Scan for the cell matching the given text and deliver its (x, y) coordinate at center. 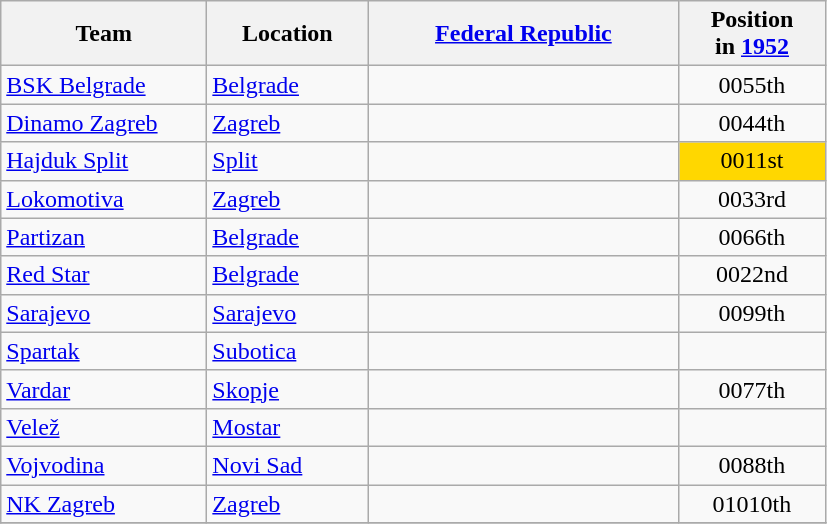
Vojvodina (104, 465)
Team (104, 34)
Red Star (104, 275)
01010th (752, 503)
0044th (752, 123)
Federal Republic (524, 34)
Positionin 1952 (752, 34)
Dinamo Zagreb (104, 123)
Velež (104, 427)
0011st (752, 161)
BSK Belgrade (104, 85)
Mostar (288, 427)
Location (288, 34)
Lokomotiva (104, 199)
0099th (752, 313)
Novi Sad (288, 465)
Skopje (288, 389)
Subotica (288, 351)
0088th (752, 465)
Partizan (104, 237)
0066th (752, 237)
0033rd (752, 199)
Hajduk Split (104, 161)
Vardar (104, 389)
0055th (752, 85)
Spartak (104, 351)
Split (288, 161)
0077th (752, 389)
NK Zagreb (104, 503)
0022nd (752, 275)
